Extract the [X, Y] coordinate from the center of the cell holding the provided text.  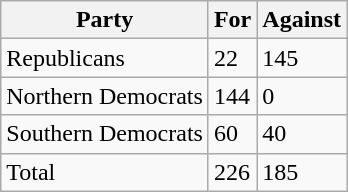
22 [232, 58]
Northern Democrats [105, 96]
Total [105, 172]
60 [232, 134]
Party [105, 20]
Southern Democrats [105, 134]
185 [302, 172]
226 [232, 172]
For [232, 20]
Republicans [105, 58]
0 [302, 96]
Against [302, 20]
40 [302, 134]
145 [302, 58]
144 [232, 96]
